Return the [x, y] coordinate for the center point of the cell that contains the specified text.  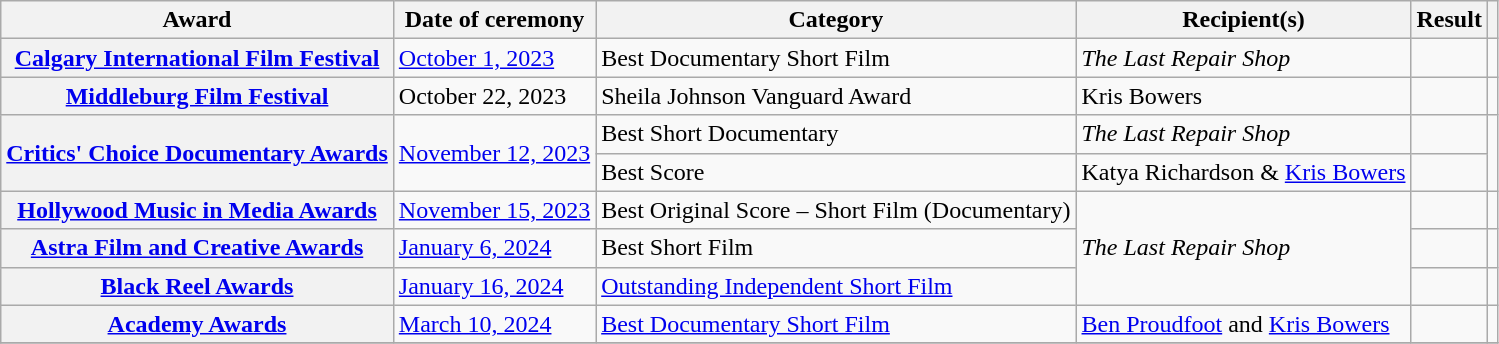
Hollywood Music in Media Awards [198, 210]
Best Short Film [836, 248]
Academy Awards [198, 324]
Astra Film and Creative Awards [198, 248]
Category [836, 20]
Ben Proudfoot and Kris Bowers [1244, 324]
Best Original Score – Short Film (Documentary) [836, 210]
Katya Richardson & Kris Bowers [1244, 172]
Calgary International Film Festival [198, 58]
November 15, 2023 [494, 210]
Middleburg Film Festival [198, 96]
Award [198, 20]
Critics' Choice Documentary Awards [198, 153]
Result [1449, 20]
Date of ceremony [494, 20]
Sheila Johnson Vanguard Award [836, 96]
Best Score [836, 172]
November 12, 2023 [494, 153]
Kris Bowers [1244, 96]
January 16, 2024 [494, 286]
March 10, 2024 [494, 324]
Best Short Documentary [836, 134]
Outstanding Independent Short Film [836, 286]
October 1, 2023 [494, 58]
Black Reel Awards [198, 286]
January 6, 2024 [494, 248]
October 22, 2023 [494, 96]
Recipient(s) [1244, 20]
